Scan for the cell matching the given text and deliver its [X, Y] coordinate at center. 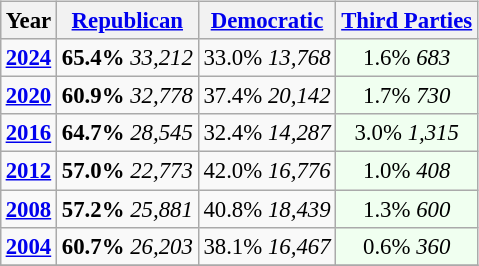
0.6% 360 [407, 246]
60.7% 26,203 [128, 246]
64.7% 28,545 [128, 133]
32.4% 14,287 [267, 133]
Republican [128, 21]
2004 [28, 246]
2016 [28, 133]
2012 [28, 171]
Year [28, 21]
38.1% 16,467 [267, 246]
65.4% 33,212 [128, 58]
37.4% 20,142 [267, 96]
1.6% 683 [407, 58]
2020 [28, 96]
60.9% 32,778 [128, 96]
1.3% 600 [407, 209]
3.0% 1,315 [407, 133]
42.0% 16,776 [267, 171]
57.0% 22,773 [128, 171]
33.0% 13,768 [267, 58]
1.7% 730 [407, 96]
40.8% 18,439 [267, 209]
Third Parties [407, 21]
1.0% 408 [407, 171]
2008 [28, 209]
57.2% 25,881 [128, 209]
2024 [28, 58]
Democratic [267, 21]
